Return (x, y) of the center of cell containing provided text 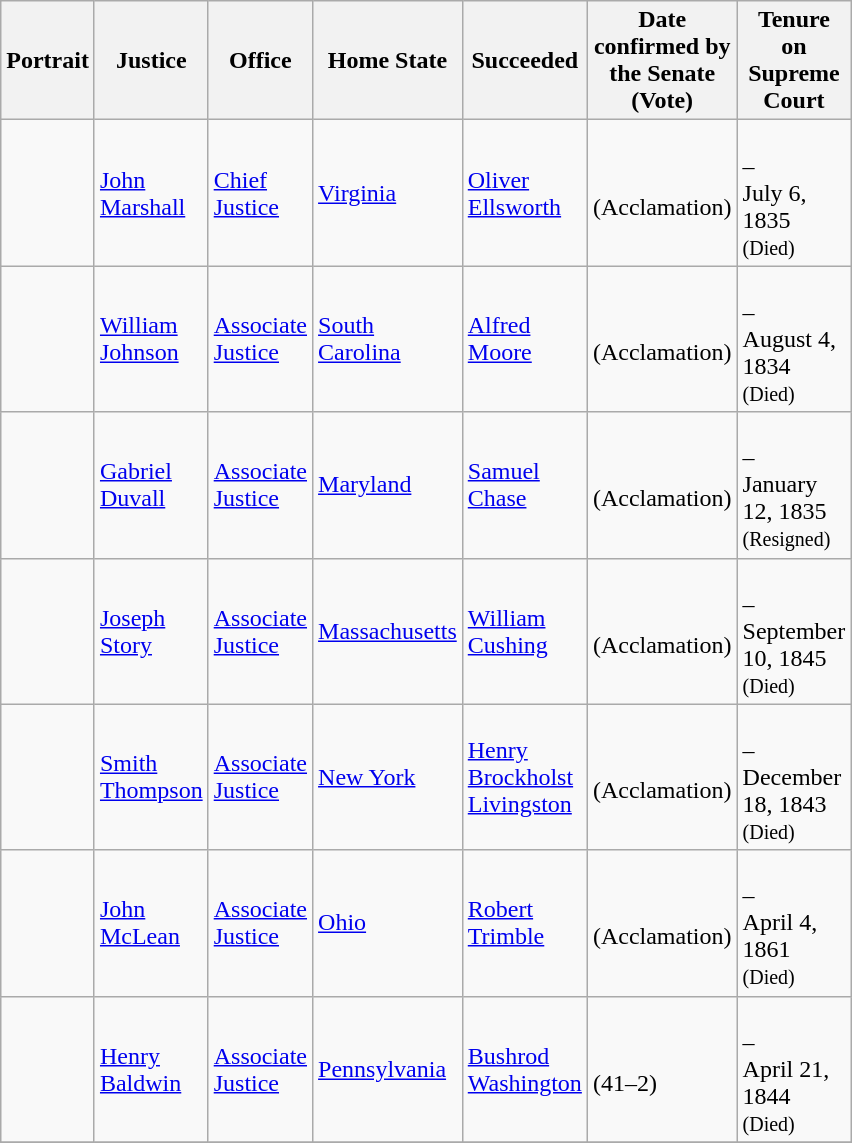
William Johnson (151, 339)
Pennsylvania (388, 1069)
New York (388, 777)
Tenure on Supreme Court (794, 60)
Office (260, 60)
Ohio (388, 923)
Portrait (48, 60)
William Cushing (524, 631)
Massachusetts (388, 631)
–July 6, 1835(Died) (794, 193)
–September 10, 1845(Died) (794, 631)
Smith Thompson (151, 777)
Home State (388, 60)
John McLean (151, 923)
Henry Baldwin (151, 1069)
Bushrod Washington (524, 1069)
Samuel Chase (524, 485)
Henry Brockholst Livingston (524, 777)
Date confirmed by the Senate(Vote) (662, 60)
Maryland (388, 485)
Gabriel Duvall (151, 485)
Succeeded (524, 60)
John Marshall (151, 193)
–April 4, 1861(Died) (794, 923)
Justice (151, 60)
Joseph Story (151, 631)
South Carolina (388, 339)
Oliver Ellsworth (524, 193)
Robert Trimble (524, 923)
Chief Justice (260, 193)
–August 4, 1834(Died) (794, 339)
–January 12, 1835(Resigned) (794, 485)
–December 18, 1843(Died) (794, 777)
(41–2) (662, 1069)
Virginia (388, 193)
Alfred Moore (524, 339)
–April 21, 1844(Died) (794, 1069)
